For the text-containing cell, return its midpoint in (X, Y) coordinate format. 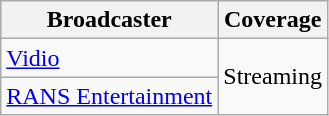
Broadcaster (110, 20)
Vidio (110, 58)
Streaming (273, 77)
RANS Entertainment (110, 96)
Coverage (273, 20)
